Extract the [x, y] coordinate from the center of the cell holding the provided text.  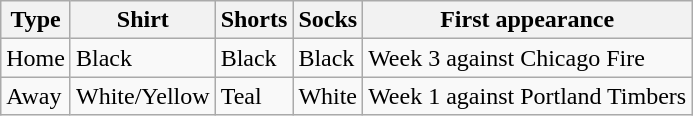
Week 1 against Portland Timbers [528, 96]
Home [36, 58]
Teal [254, 96]
First appearance [528, 20]
Socks [328, 20]
White [328, 96]
Shirt [142, 20]
Away [36, 96]
Shorts [254, 20]
Week 3 against Chicago Fire [528, 58]
Type [36, 20]
White/Yellow [142, 96]
